Search for the cell housing the specified text and yield its [X, Y] center coordinate. 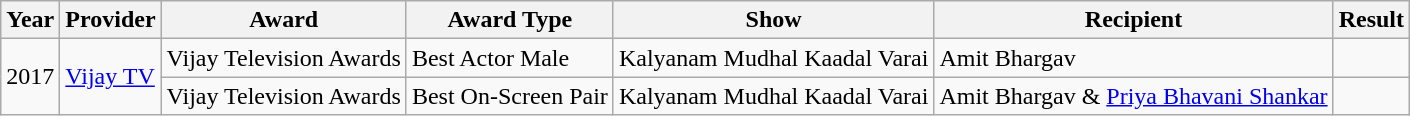
Best Actor Male [510, 58]
Vijay TV [110, 77]
Result [1371, 20]
Provider [110, 20]
Award Type [510, 20]
2017 [30, 77]
Amit Bhargav [1134, 58]
Year [30, 20]
Amit Bhargav & Priya Bhavani Shankar [1134, 96]
Award [284, 20]
Show [774, 20]
Best On-Screen Pair [510, 96]
Recipient [1134, 20]
